Extract the (x, y) coordinate from the center of the cell holding the provided text.  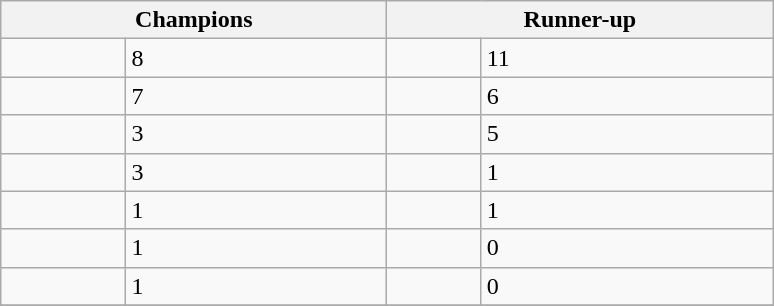
Champions (194, 20)
8 (256, 58)
11 (627, 58)
Runner-up (580, 20)
7 (256, 96)
6 (627, 96)
5 (627, 134)
